Find where the given text appears and provide that cell's center as [X, Y] coordinate. 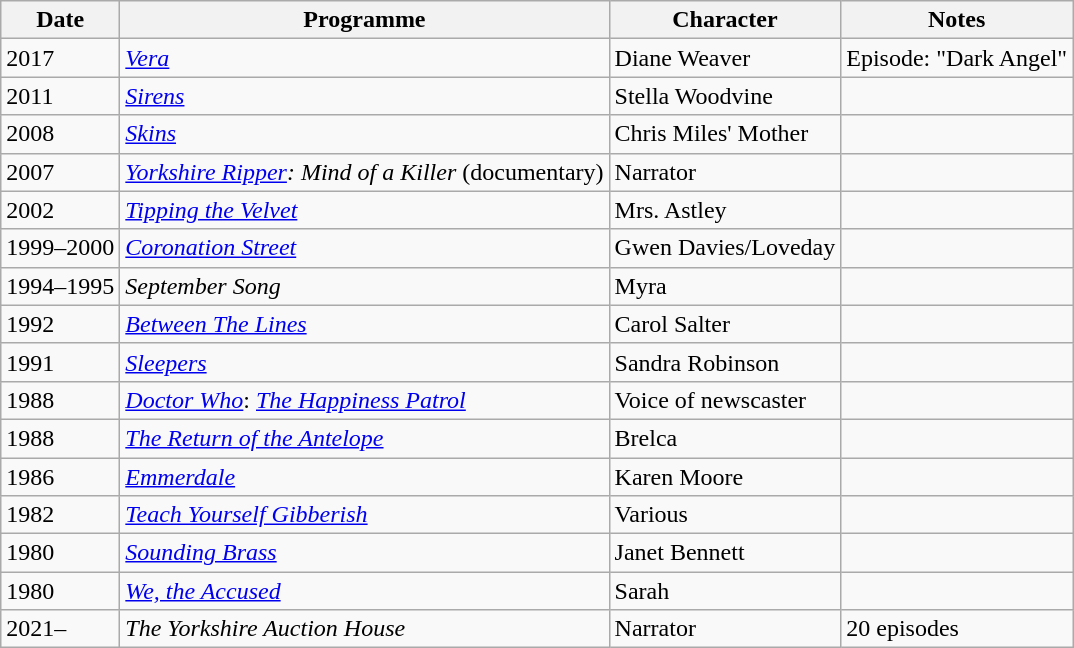
Coronation Street [364, 248]
Gwen Davies/Loveday [725, 248]
Tipping the Velvet [364, 210]
Sarah [725, 591]
Notes [957, 20]
Teach Yourself Gibberish [364, 515]
Between The Lines [364, 324]
2011 [60, 96]
Myra [725, 286]
The Return of the Antelope [364, 438]
Character [725, 20]
1992 [60, 324]
Sleepers [364, 362]
We, the Accused [364, 591]
2007 [60, 172]
Mrs. Astley [725, 210]
Chris Miles' Mother [725, 134]
1986 [60, 477]
2021– [60, 629]
2002 [60, 210]
Various [725, 515]
The Yorkshire Auction House [364, 629]
Janet Bennett [725, 553]
20 episodes [957, 629]
Episode: "Dark Angel" [957, 58]
Brelca [725, 438]
Yorkshire Ripper: Mind of a Killer (documentary) [364, 172]
Date [60, 20]
Sandra Robinson [725, 362]
September Song [364, 286]
2017 [60, 58]
1982 [60, 515]
Skins [364, 134]
Karen Moore [725, 477]
2008 [60, 134]
Voice of newscaster [725, 400]
Programme [364, 20]
Stella Woodvine [725, 96]
1994–1995 [60, 286]
1999–2000 [60, 248]
Vera [364, 58]
Sounding Brass [364, 553]
Doctor Who: The Happiness Patrol [364, 400]
Diane Weaver [725, 58]
Emmerdale [364, 477]
Sirens [364, 96]
Carol Salter [725, 324]
1991 [60, 362]
